Capture the cell that displays the provided text and extract its (X, Y) central coordinate. 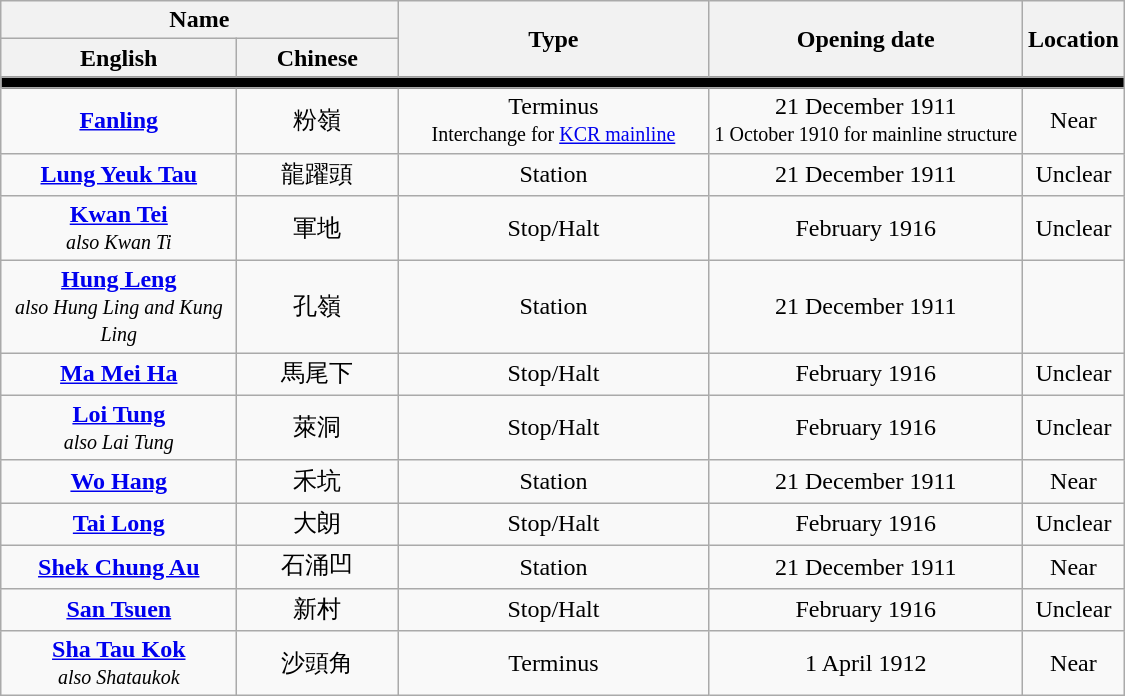
Fanling (119, 120)
石涌凹 (318, 566)
TerminusInterchange for KCR mainline (554, 120)
粉嶺 (318, 120)
大朗 (318, 524)
沙頭角 (318, 664)
Name (200, 20)
Sha Tau Kokalso Shataukok (119, 664)
Hung Lengalso Hung Ling and Kung Ling (119, 307)
Opening date (866, 39)
馬尾下 (318, 374)
龍躍頭 (318, 174)
Lung Yeuk Tau (119, 174)
Terminus (554, 664)
Kwan Teialso Kwan Ti (119, 228)
Location (1074, 39)
Ma Mei Ha (119, 374)
禾坑 (318, 482)
Shek Chung Au (119, 566)
English (119, 58)
1 April 1912 (866, 664)
Chinese (318, 58)
軍地 (318, 228)
Wo Hang (119, 482)
新村 (318, 610)
Tai Long (119, 524)
21 December 19111 October 1910 for mainline structure (866, 120)
Loi Tungalso Lai Tung (119, 428)
Type (554, 39)
萊洞 (318, 428)
孔嶺 (318, 307)
San Tsuen (119, 610)
